For the text-containing cell, return its midpoint in [x, y] coordinate format. 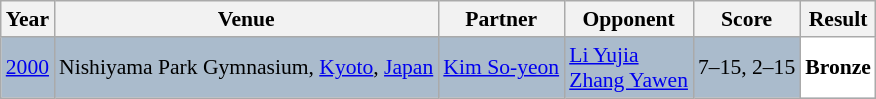
Nishiyama Park Gymnasium, Kyoto, Japan [246, 68]
Bronze [838, 68]
Partner [501, 19]
Kim So-yeon [501, 68]
Score [746, 19]
Li Yujia Zhang Yawen [628, 68]
Opponent [628, 19]
Year [28, 19]
2000 [28, 68]
7–15, 2–15 [746, 68]
Venue [246, 19]
Result [838, 19]
